Output the [X, Y] coordinate of the center of the cell containing the given text.  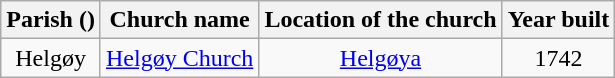
Year built [558, 20]
Location of the church [380, 20]
Helgøy Church [179, 58]
Helgøy [51, 58]
Parish () [51, 20]
Church name [179, 20]
Helgøya [380, 58]
1742 [558, 58]
